Search for the cell housing the specified text and yield its (X, Y) center coordinate. 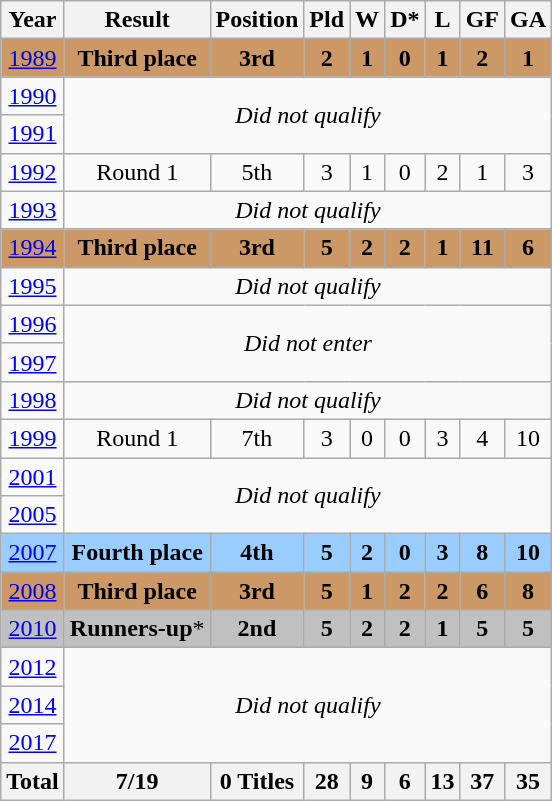
1994 (33, 248)
1992 (33, 172)
1996 (33, 324)
2007 (33, 553)
W (368, 20)
2001 (33, 477)
Fourth place (137, 553)
Position (257, 20)
4 (482, 438)
2nd (257, 629)
35 (528, 781)
2017 (33, 743)
Total (33, 781)
1995 (33, 286)
Pld (327, 20)
7th (257, 438)
2005 (33, 515)
GA (528, 20)
Year (33, 20)
Did not enter (308, 343)
11 (482, 248)
2012 (33, 667)
1999 (33, 438)
1989 (33, 58)
1991 (33, 134)
1998 (33, 400)
28 (327, 781)
0 Titles (257, 781)
2014 (33, 705)
Result (137, 20)
5th (257, 172)
2010 (33, 629)
13 (442, 781)
7/19 (137, 781)
4th (257, 553)
37 (482, 781)
GF (482, 20)
9 (368, 781)
1993 (33, 210)
L (442, 20)
2008 (33, 591)
Runners-up* (137, 629)
D* (405, 20)
1997 (33, 362)
1990 (33, 96)
